Provide the (X, Y) coordinate of the cell's center where the given text is located.  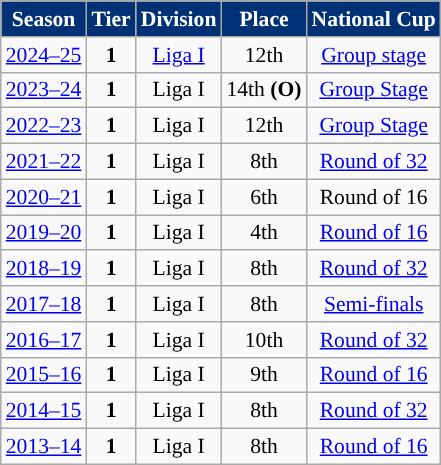
Division (179, 19)
2023–24 (44, 90)
2021–22 (44, 162)
4th (264, 233)
6th (264, 197)
14th (O) (264, 90)
2016–17 (44, 340)
2022–23 (44, 126)
Place (264, 19)
2013–14 (44, 447)
2015–16 (44, 375)
2017–18 (44, 304)
National Cup (374, 19)
9th (264, 375)
2024–25 (44, 55)
2014–15 (44, 411)
Season (44, 19)
Semi-finals (374, 304)
2020–21 (44, 197)
2018–19 (44, 269)
Tier (110, 19)
2019–20 (44, 233)
10th (264, 340)
Group stage (374, 55)
